Capture the cell that displays the provided text and extract its [x, y] central coordinate. 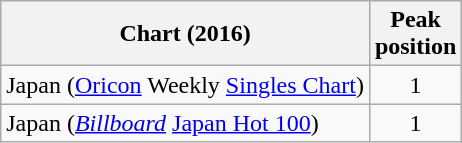
Chart (2016) [186, 34]
Japan (Oricon Weekly Singles Chart) [186, 85]
Peakposition [415, 34]
Japan (Billboard Japan Hot 100) [186, 123]
